Scan for the cell matching the given text and deliver its [X, Y] coordinate at center. 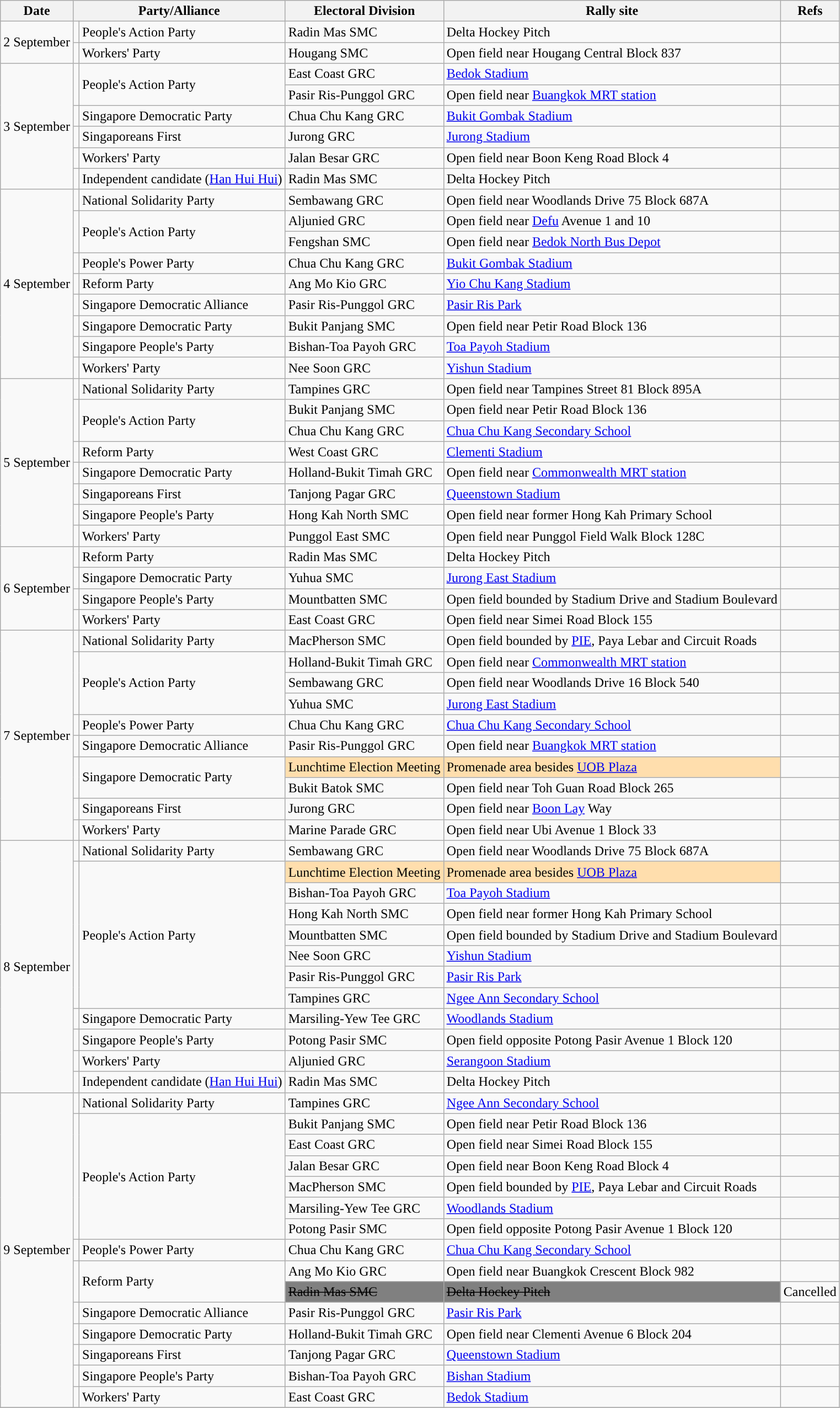
Bukit Batok SMC [364, 788]
Jurong Stadium [612, 137]
Rally site [612, 11]
Bishan Stadium [612, 1376]
3 September [37, 126]
Marine Parade GRC [364, 830]
Serangoon Stadium [612, 1061]
9 September [37, 1250]
Open field near Toh Guan Road Block 265 [612, 788]
Party/Alliance [179, 11]
Open field near Hougang Central Block 837 [612, 53]
West Coast GRC [364, 452]
Open field near Ubi Avenue 1 Block 33 [612, 830]
2 September [37, 42]
5 September [37, 462]
8 September [37, 967]
Open field near Bedok North Bus Depot [612, 242]
Fengshan SMC [364, 242]
Open field near Boon Lay Way [612, 809]
Date [37, 11]
Open field near Tampines Street 81 Block 895A [612, 389]
Open field near Woodlands Drive 16 Block 540 [612, 683]
Clementi Stadium [612, 452]
Yio Chu Kang Stadium [612, 284]
Cancelled [810, 1292]
7 September [37, 736]
Punggol East SMC [364, 536]
Open field near Defu Avenue 1 and 10 [612, 221]
4 September [37, 284]
Open field near Clementi Avenue 6 Block 204 [612, 1334]
Open field near Punggol Field Walk Block 128C [612, 536]
Refs [810, 11]
Electoral Division [364, 11]
6 September [37, 588]
Open field near Buangkok Crescent Block 982 [612, 1271]
Hougang SMC [364, 53]
